Provide the [X, Y] coordinate of the cell's center where the given text is located.  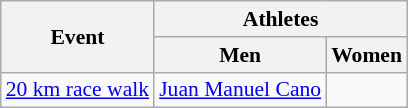
Men [240, 55]
Women [366, 55]
20 km race walk [78, 90]
Athletes [280, 19]
Event [78, 36]
Juan Manuel Cano [240, 90]
